Search for the cell housing the specified text and yield its [x, y] center coordinate. 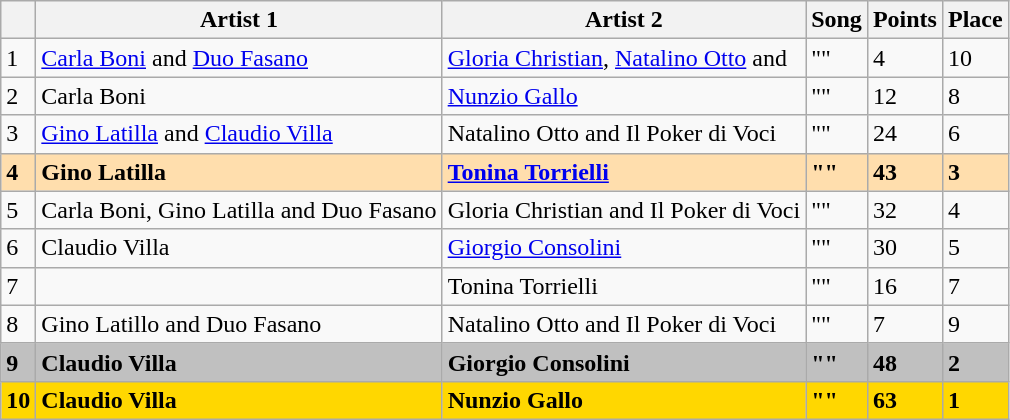
Artist 2 [624, 20]
Carla Boni and Duo Fasano [239, 58]
16 [904, 286]
Carla Boni, Gino Latilla and Duo Fasano [239, 210]
Gino Latillo and Duo Fasano [239, 324]
Place [975, 20]
30 [904, 248]
12 [904, 96]
63 [904, 400]
Carla Boni [239, 96]
32 [904, 210]
Gino Latilla and Claudio Villa [239, 134]
Artist 1 [239, 20]
48 [904, 362]
Points [904, 20]
Gloria Christian and Il Poker di Voci [624, 210]
Gloria Christian, Natalino Otto and [624, 58]
Gino Latilla [239, 172]
Song [837, 20]
24 [904, 134]
43 [904, 172]
